Pinpoint the cell where the given text exists, returning its (X, Y) midpoint coordinate. 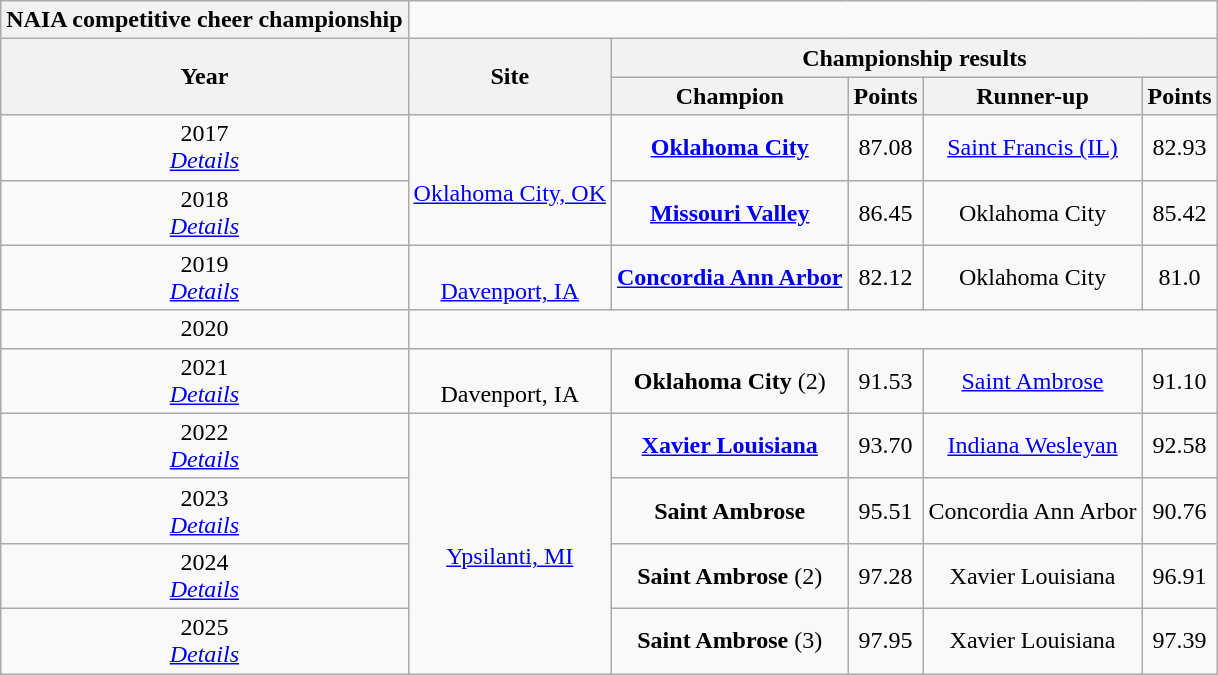
Championship results (915, 58)
90.76 (1180, 510)
Saint Francis (IL) (1032, 148)
92.58 (1180, 446)
2020 (204, 329)
Oklahoma City (2) (730, 380)
Missouri Valley (730, 212)
91.10 (1180, 380)
95.51 (886, 510)
2018 Details (204, 212)
2025 Details (204, 640)
86.45 (886, 212)
85.42 (1180, 212)
Runner-up (1032, 96)
82.12 (886, 278)
Champion (730, 96)
97.95 (886, 640)
2023 Details (204, 510)
2019 Details (204, 278)
Saint Ambrose (3) (730, 640)
Ypsilanti, MI (510, 543)
81.0 (1180, 278)
Oklahoma City, OK (510, 180)
91.53 (886, 380)
97.39 (1180, 640)
Site (510, 77)
2021 Details (204, 380)
Saint Ambrose (2) (730, 576)
97.28 (886, 576)
93.70 (886, 446)
2022 Details (204, 446)
NAIA competitive cheer championship (204, 20)
2017 Details (204, 148)
82.93 (1180, 148)
Indiana Wesleyan (1032, 446)
87.08 (886, 148)
96.91 (1180, 576)
Year (204, 77)
2024 Details (204, 576)
